Identify which cell holds the provided text, then report its [x, y] central coordinate. 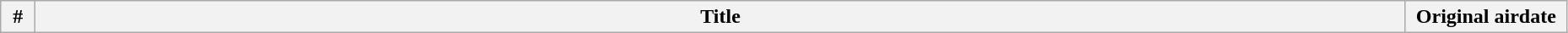
Title [720, 17]
Original airdate [1486, 17]
# [19, 17]
